Determine the [x, y] coordinate at the center of the cell enclosing the given text.  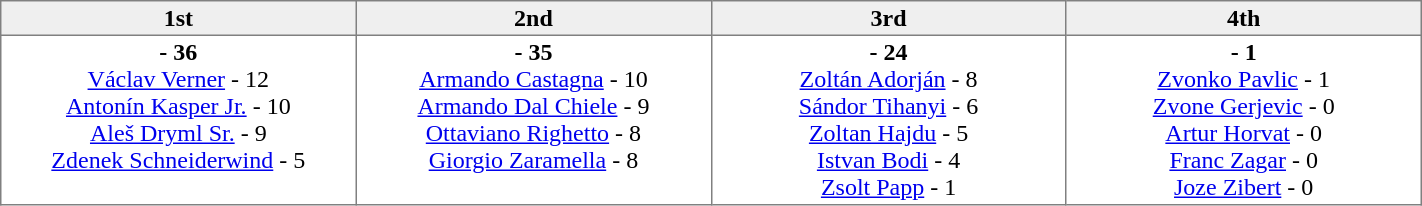
1st [178, 18]
2nd [534, 18]
- 36Václav Verner - 12 Antonín Kasper Jr. - 10 Aleš Dryml Sr. - 9 Zdenek Schneiderwind - 5 [178, 120]
- 24Zoltán Adorján - 8 Sándor Tihanyi - 6 Zoltan Hajdu - 5 Istvan Bodi - 4 Zsolt Papp - 1 [888, 120]
- 1Zvonko Pavlic - 1 Zvone Gerjevic - 0 Artur Horvat - 0 Franc Zagar - 0 Joze Zibert - 0 [1244, 120]
3rd [888, 18]
4th [1244, 18]
- 35Armando Castagna - 10 Armando Dal Chiele - 9 Ottaviano Righetto - 8 Giorgio Zaramella - 8 [534, 120]
